Capture the cell that displays the provided text and extract its [x, y] central coordinate. 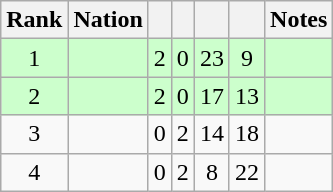
23 [212, 58]
3 [34, 134]
14 [212, 134]
Nation [108, 20]
22 [246, 172]
Notes [299, 20]
9 [246, 58]
4 [34, 172]
13 [246, 96]
1 [34, 58]
8 [212, 172]
18 [246, 134]
17 [212, 96]
Rank [34, 20]
